For the text-containing cell, return its midpoint in (X, Y) coordinate format. 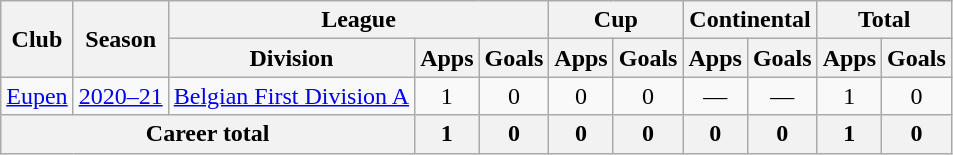
Continental (750, 20)
League (358, 20)
Eupen (37, 96)
Career total (208, 134)
Belgian First Division A (291, 96)
Division (291, 58)
Club (37, 39)
Total (884, 20)
2020–21 (120, 96)
Cup (616, 20)
Season (120, 39)
